From the cell containing the given text, extract its center point as [x, y] coordinate. 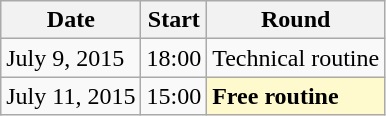
July 9, 2015 [71, 58]
Technical routine [296, 58]
Start [174, 20]
July 11, 2015 [71, 96]
15:00 [174, 96]
Round [296, 20]
Free routine [296, 96]
18:00 [174, 58]
Date [71, 20]
